Find where the given text appears and provide that cell's center as (X, Y) coordinate. 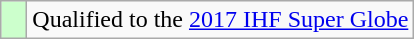
Qualified to the 2017 IHF Super Globe (220, 20)
